Identify which cell holds the provided text, then report its [x, y] central coordinate. 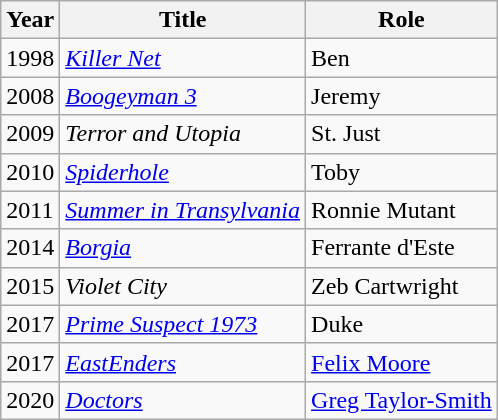
Year [30, 20]
Prime Suspect 1973 [183, 324]
St. Just [402, 134]
Doctors [183, 400]
Ferrante d'Este [402, 248]
EastEnders [183, 362]
Toby [402, 172]
2015 [30, 286]
Summer in Transylvania [183, 210]
2020 [30, 400]
Ronnie Mutant [402, 210]
1998 [30, 58]
Terror and Utopia [183, 134]
2011 [30, 210]
Violet City [183, 286]
Ben [402, 58]
2008 [30, 96]
Zeb Cartwright [402, 286]
Duke [402, 324]
Jeremy [402, 96]
2014 [30, 248]
Spiderhole [183, 172]
Killer Net [183, 58]
2009 [30, 134]
2010 [30, 172]
Boogeyman 3 [183, 96]
Borgia [183, 248]
Role [402, 20]
Title [183, 20]
Greg Taylor-Smith [402, 400]
Felix Moore [402, 362]
